Provide the [X, Y] coordinate of the cell's center where the given text is located.  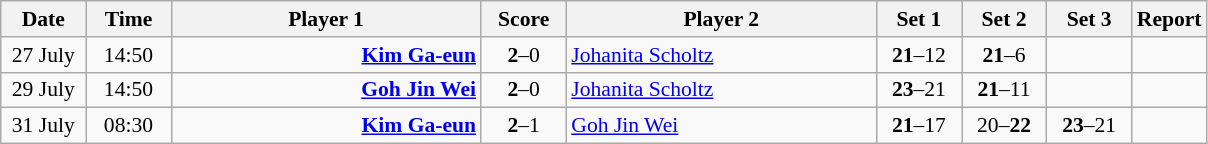
21–12 [918, 55]
Set 1 [918, 19]
Player 1 [326, 19]
Time [128, 19]
20–22 [1004, 126]
21–11 [1004, 90]
Set 2 [1004, 19]
Score [524, 19]
31 July [44, 126]
Player 2 [721, 19]
21–17 [918, 126]
21–6 [1004, 55]
Date [44, 19]
29 July [44, 90]
27 July [44, 55]
08:30 [128, 126]
2–1 [524, 126]
Set 3 [1090, 19]
Report [1170, 19]
